For the text-containing cell, return its midpoint in (X, Y) coordinate format. 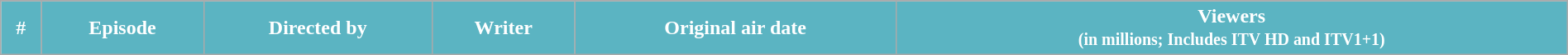
# (22, 28)
Original air date (735, 28)
Directed by (318, 28)
Writer (503, 28)
Episode (122, 28)
Viewers(in millions; Includes ITV HD and ITV1+1) (1231, 28)
